Extract the (X, Y) coordinate from the center of the cell holding the provided text.  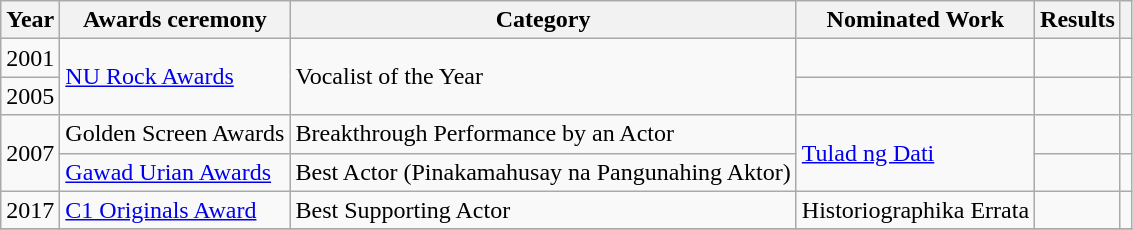
Vocalist of the Year (543, 77)
2017 (30, 210)
Gawad Urian Awards (175, 172)
Awards ceremony (175, 20)
Historiographika Errata (915, 210)
Best Supporting Actor (543, 210)
2001 (30, 58)
Golden Screen Awards (175, 134)
2007 (30, 153)
NU Rock Awards (175, 77)
Breakthrough Performance by an Actor (543, 134)
C1 Originals Award (175, 210)
Results (1078, 20)
Category (543, 20)
2005 (30, 96)
Year (30, 20)
Best Actor (Pinakamahusay na Pangunahing Aktor) (543, 172)
Tulad ng Dati (915, 153)
Nominated Work (915, 20)
